Output the (X, Y) coordinate of the center of the cell containing the given text.  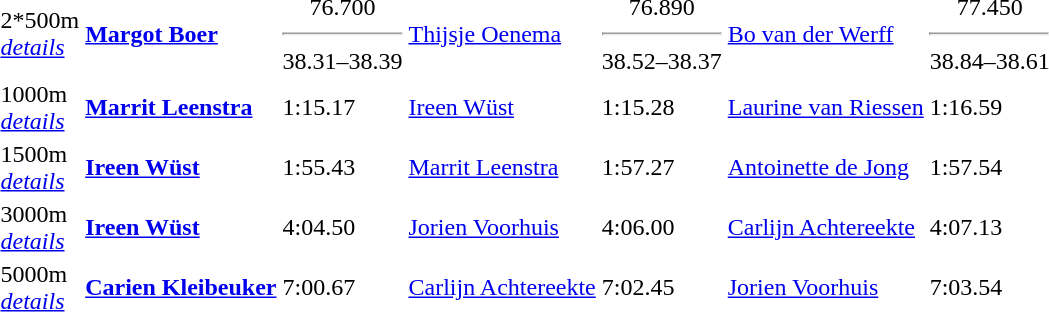
4:06.00 (662, 228)
Jorien Voorhuis (502, 228)
1:15.28 (662, 108)
Carlijn Achtereekte (826, 228)
1:15.17 (342, 108)
Laurine van Riessen (826, 108)
4:04.50 (342, 228)
1:57.27 (662, 168)
Antoinette de Jong (826, 168)
1:55.43 (342, 168)
